Output the (X, Y) coordinate of the center of the cell containing the given text.  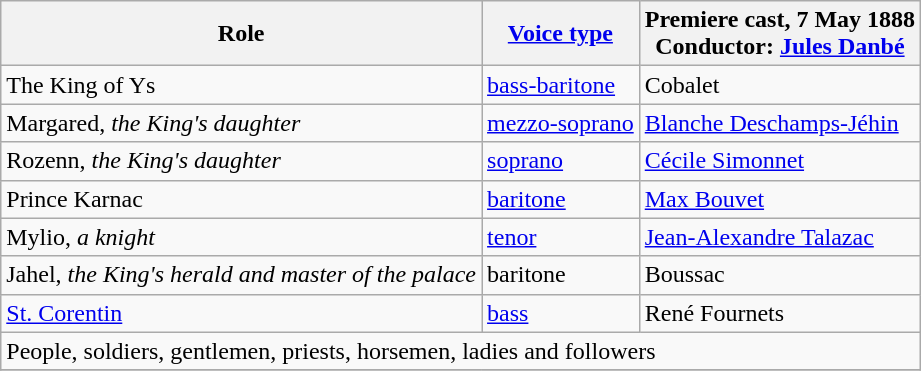
tenor (561, 237)
Mylio, a knight (242, 237)
bass (561, 313)
Voice type (561, 34)
Max Bouvet (780, 199)
soprano (561, 161)
Margared, the King's daughter (242, 123)
Jean-Alexandre Talazac (780, 237)
mezzo-soprano (561, 123)
Role (242, 34)
Prince Karnac (242, 199)
Blanche Deschamps-Jéhin (780, 123)
The King of Ys (242, 85)
St. Corentin (242, 313)
Cobalet (780, 85)
bass-baritone (561, 85)
Jahel, the King's herald and master of the palace (242, 275)
Boussac (780, 275)
People, soldiers, gentlemen, priests, horsemen, ladies and followers (461, 351)
Rozenn, the King's daughter (242, 161)
René Fournets (780, 313)
Cécile Simonnet (780, 161)
Premiere cast, 7 May 1888Conductor: Jules Danbé (780, 34)
